Pinpoint the cell where the given text exists, returning its [X, Y] midpoint coordinate. 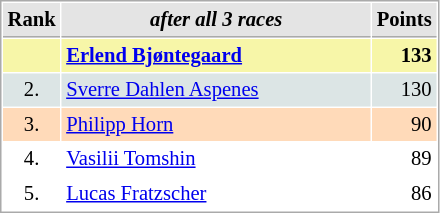
Erlend Bjøntegaard [216, 56]
5. [32, 194]
89 [404, 158]
2. [32, 90]
86 [404, 194]
after all 3 races [216, 20]
Points [404, 20]
Vasilii Tomshin [216, 158]
Sverre Dahlen Aspenes [216, 90]
Rank [32, 20]
3. [32, 124]
Philipp Horn [216, 124]
4. [32, 158]
133 [404, 56]
130 [404, 90]
90 [404, 124]
Lucas Fratzscher [216, 194]
